Find where the given text appears and provide that cell's center as [X, Y] coordinate. 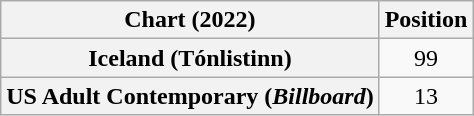
Position [426, 20]
Chart (2022) [190, 20]
Iceland (Tónlistinn) [190, 58]
US Adult Contemporary (Billboard) [190, 96]
13 [426, 96]
99 [426, 58]
